Find where the given text appears and provide that cell's center as (x, y) coordinate. 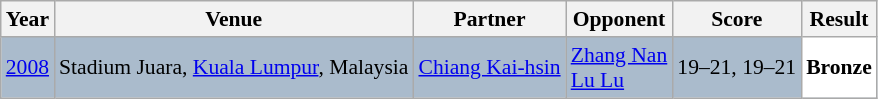
Year (28, 19)
Zhang Nan Lu Lu (620, 68)
Score (736, 19)
Result (839, 19)
2008 (28, 68)
19–21, 19–21 (736, 68)
Opponent (620, 19)
Bronze (839, 68)
Partner (489, 19)
Chiang Kai-hsin (489, 68)
Stadium Juara, Kuala Lumpur, Malaysia (234, 68)
Venue (234, 19)
